Return (x, y) of the center of cell containing provided text 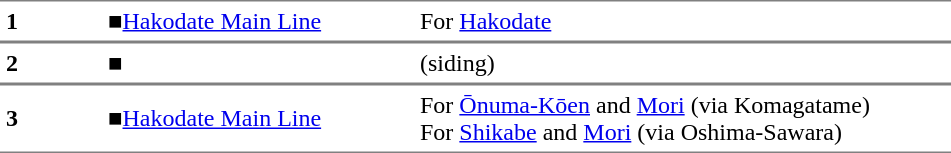
■ (258, 63)
3 (51, 118)
(siding) (682, 63)
2 (51, 63)
For Ōnuma-Kōen and Mori (via Komagatame)For Shikabe and Mori (via Oshima-Sawara) (682, 118)
For Hakodate (682, 21)
1 (51, 21)
